Detect which cell encompasses the target text, then output its (X, Y) center coordinate. 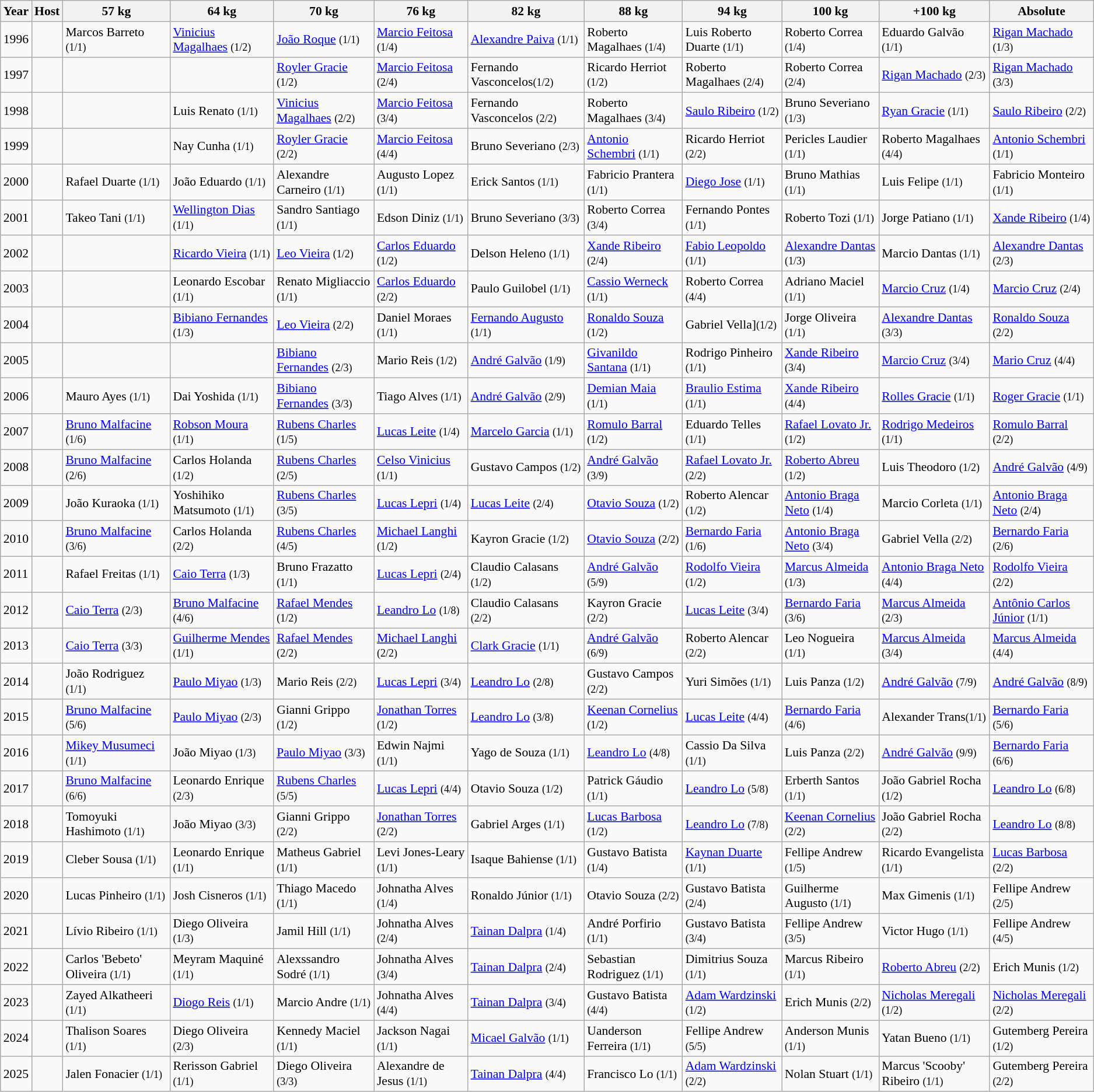
Caio Terra (2/3) (116, 610)
Nolan Stuart (1/1) (830, 1074)
Fellipe Andrew (4/5) (1041, 931)
Romulo Barral (1/2) (633, 432)
André Galvão (5/9) (633, 574)
Gianni Grippo (1/2) (324, 717)
André Galvão (8/9) (1041, 682)
Paulo Miyao (1/3) (222, 682)
Bruno Malfacine (1/6) (116, 432)
Roberto Correa (1/4) (830, 40)
Nicholas Meregali (2/2) (1041, 1003)
2017 (16, 788)
Paulo Guilobel (1/1) (526, 289)
Gustavo Batista (4/4) (633, 1003)
Rafael Duarte (1/1) (116, 182)
Paulo Miyao (2/3) (222, 717)
Diego Oliveira (2/3) (222, 1038)
Meyram Maquiné (1/1) (222, 967)
100 kg (830, 11)
Roberto Abreu (2/2) (934, 967)
Fernando Vasconcelos (2/2) (526, 111)
João Rodriguez (1/1) (116, 682)
2020 (16, 895)
Year (16, 11)
André Porfirio (1/1) (633, 931)
Erick Santos (1/1) (526, 182)
Ronaldo Júnior (1/1) (526, 895)
Xande Ribeiro (2/4) (633, 253)
Bruno Malfacine (2/6) (116, 467)
Lucas Leite (2/4) (526, 503)
Leandro Lo (1/8) (421, 610)
Roberto Magalhaes (1/4) (633, 40)
Luis Panza (1/2) (830, 682)
Fernando Augusto (1/1) (526, 325)
Lucas Lepri (3/4) (421, 682)
57 kg (116, 11)
Pericles Laudier (1/1) (830, 146)
Luis Panza (2/2) (830, 753)
2013 (16, 646)
2021 (16, 931)
Marcio Corleta (1/1) (934, 503)
Michael Langhi (2/2) (421, 646)
Tainan Dalpra (3/4) (526, 1003)
Fellipe Andrew (3/5) (830, 931)
Bibiano Fernandes (2/3) (324, 361)
Bernardo Faria (6/6) (1041, 753)
João Miyao (1/3) (222, 753)
Johnatha Alves (4/4) (421, 1003)
Absolute (1041, 11)
Roger Gracie (1/1) (1041, 396)
Xande Ribeiro (4/4) (830, 396)
João Eduardo (1/1) (222, 182)
Fellipe Andrew (1/5) (830, 860)
64 kg (222, 11)
Guilherme Augusto (1/1) (830, 895)
Marcio Cruz (1/4) (934, 289)
Bibiano Fernandes (1/3) (222, 325)
1998 (16, 111)
Lucas Barbosa (1/2) (633, 824)
Victor Hugo (1/1) (934, 931)
Cassio Werneck (1/1) (633, 289)
Leo Vieira (2/2) (324, 325)
Erich Munis (2/2) (830, 1003)
Wellington Dias (1/1) (222, 217)
Micael Galvão (1/1) (526, 1038)
1996 (16, 40)
Alexandre Carneiro (1/1) (324, 182)
2006 (16, 396)
2000 (16, 182)
Antônio Carlos Júnior (1/1) (1041, 610)
Bernardo Faria (1/6) (732, 539)
Bibiano Fernandes (3/3) (324, 396)
Kayron Gracie (2/2) (633, 610)
2004 (16, 325)
2008 (16, 467)
Rodrigo Medeiros (1/1) (934, 432)
Ricardo Vieira (1/1) (222, 253)
Gustavo Batista (3/4) (732, 931)
2015 (16, 717)
Johnatha Alves (2/4) (421, 931)
2016 (16, 753)
Carlos Eduardo (1/2) (421, 253)
82 kg (526, 11)
Mario Cruz (4/4) (1041, 361)
Bruno Severiano (3/3) (526, 217)
Marcus Ribeiro (1/1) (830, 967)
Keenan Cornelius (1/2) (633, 717)
Carlos 'Bebeto' Oliveira (1/1) (116, 967)
Rubens Charles (3/5) (324, 503)
Bruno Mathias (1/1) (830, 182)
Patrick Gáudio (1/1) (633, 788)
Dai Yoshida (1/1) (222, 396)
Roberto Alencar (2/2) (732, 646)
Leandro Lo (3/8) (526, 717)
Clark Gracie (1/1) (526, 646)
Erich Munis (1/2) (1041, 967)
Marcio Feitosa (3/4) (421, 111)
Roberto Magalhaes (4/4) (934, 146)
Marcelo Garcia (1/1) (526, 432)
Roberto Magalhaes (2/4) (732, 75)
Josh Cisneros (1/1) (222, 895)
Ronaldo Souza (2/2) (1041, 325)
Claudio Calasans (2/2) (526, 610)
Antonio Braga Neto (2/4) (1041, 503)
Leo Nogueira (1/1) (830, 646)
Renato Migliaccio (1/1) (324, 289)
Thalison Soares (1/1) (116, 1038)
Rafael Freitas (1/1) (116, 574)
Mario Reis (1/2) (421, 361)
Bruno Malfacine (6/6) (116, 788)
Francisco Lo (1/1) (633, 1074)
Gustavo Batista (2/4) (732, 895)
Alexssandro Sodré (1/1) (324, 967)
Eduardo Telles (1/1) (732, 432)
Alexandre Paiva (1/1) (526, 40)
Rolles Gracie (1/1) (934, 396)
Roberto Correa (3/4) (633, 217)
Leo Vieira (1/2) (324, 253)
Luis Felipe (1/1) (934, 182)
Rigan Machado (1/3) (1041, 40)
2025 (16, 1074)
Lucas Barbosa (2/2) (1041, 860)
2010 (16, 539)
Antonio Braga Neto (4/4) (934, 574)
Nay Cunha (1/1) (222, 146)
Lucas Lepri (4/4) (421, 788)
Max Gimenis (1/1) (934, 895)
70 kg (324, 11)
Dimitrius Souza (1/1) (732, 967)
Adam Wardzinski (1/2) (732, 1003)
Caio Terra (3/3) (116, 646)
Adam Wardzinski (2/2) (732, 1074)
Daniel Moraes (1/1) (421, 325)
Bernardo Faria (3/6) (830, 610)
Nicholas Meregali (1/2) (934, 1003)
Bruno Frazatto (1/1) (324, 574)
Bruno Malfacine (5/6) (116, 717)
Host (47, 11)
André Galvão (6/9) (633, 646)
2022 (16, 967)
Tiago Alves (1/1) (421, 396)
Ryan Gracie (1/1) (934, 111)
André Galvão (4/9) (1041, 467)
Leandro Lo (8/8) (1041, 824)
Roberto Correa (2/4) (830, 75)
Fernando Pontes (1/1) (732, 217)
Cassio Da Silva (1/1) (732, 753)
Bernardo Faria (2/6) (1041, 539)
Marcio Dantas (1/1) (934, 253)
Leandro Lo (6/8) (1041, 788)
Zayed Alkatheeri (1/1) (116, 1003)
Roberto Alencar (1/2) (732, 503)
Jonathan Torres (1/2) (421, 717)
Rigan Machado (3/3) (1041, 75)
Delson Heleno (1/1) (526, 253)
Gustavo Batista (1/4) (633, 860)
Gianni Grippo (2/2) (324, 824)
Uanderson Ferreira (1/1) (633, 1038)
Isaque Bahiense (1/1) (526, 860)
2011 (16, 574)
76 kg (421, 11)
Xande Ribeiro (3/4) (830, 361)
Michael Langhi (1/2) (421, 539)
Vinicius Magalhaes (1/2) (222, 40)
Marcio Feitosa (1/4) (421, 40)
Guilherme Mendes (1/1) (222, 646)
Adriano Maciel (1/1) (830, 289)
Luis Roberto Duarte (1/1) (732, 40)
Leandro Lo (2/8) (526, 682)
Carlos Holanda (1/2) (222, 467)
Marcio Feitosa (4/4) (421, 146)
Paulo Miyao (3/3) (324, 753)
Bernardo Faria (4/6) (830, 717)
Carlos Holanda (2/2) (222, 539)
Marcos Barreto (1/1) (116, 40)
Anderson Munis (1/1) (830, 1038)
Jonathan Torres (2/2) (421, 824)
Roberto Tozi (1/1) (830, 217)
2023 (16, 1003)
Marcus Almeida (2/3) (934, 610)
2001 (16, 217)
Edwin Najmi (1/1) (421, 753)
2012 (16, 610)
João Roque (1/1) (324, 40)
Tainan Dalpra (1/4) (526, 931)
2009 (16, 503)
2018 (16, 824)
88 kg (633, 11)
André Galvão (7/9) (934, 682)
Bruno Malfacine (4/6) (222, 610)
Braulio Estima (1/1) (732, 396)
Cleber Sousa (1/1) (116, 860)
Marcus Almeida (1/3) (830, 574)
Celso Vinicius (1/1) (421, 467)
Rafael Lovato Jr. (1/2) (830, 432)
Luis Renato (1/1) (222, 111)
Gabriel Vella (2/2) (934, 539)
Fellipe Andrew (5/5) (732, 1038)
Vinicius Magalhaes (2/2) (324, 111)
Lucas Leite (3/4) (732, 610)
Bruno Severiano (2/3) (526, 146)
Lucas Lepri (2/4) (421, 574)
Augusto Lopez (1/1) (421, 182)
Matheus Gabriel (1/1) (324, 860)
João Miyao (3/3) (222, 824)
Royler Gracie (1/2) (324, 75)
Rubens Charles (2/5) (324, 467)
Gabriel Vella](1/2) (732, 325)
2007 (16, 432)
Tomoyuki Hashimoto (1/1) (116, 824)
Antonio Braga Neto (3/4) (830, 539)
2014 (16, 682)
Rafael Mendes (1/2) (324, 610)
Levi Jones-Leary (1/1) (421, 860)
Gutemberg Pereira (1/2) (1041, 1038)
Claudio Calasans (1/2) (526, 574)
Leandro Lo (5/8) (732, 788)
Fellipe Andrew (2/5) (1041, 895)
Sandro Santiago (1/1) (324, 217)
Rubens Charles (1/5) (324, 432)
Alexander Trans(1/1) (934, 717)
Jorge Patiano (1/1) (934, 217)
Ricardo Evangelista (1/1) (934, 860)
Fabricio Prantera (1/1) (633, 182)
Saulo Ribeiro (1/2) (732, 111)
João Gabriel Rocha (2/2) (934, 824)
André Galvão (9/9) (934, 753)
Lucas Lepri (1/4) (421, 503)
Keenan Cornelius (2/2) (830, 824)
Diogo Reis (1/1) (222, 1003)
Marcio Feitosa (2/4) (421, 75)
Fabio Leopoldo (1/1) (732, 253)
Diego Oliveira (3/3) (324, 1074)
2005 (16, 361)
Leonardo Enrique (1/1) (222, 860)
Givanildo Santana (1/1) (633, 361)
Johnatha Alves (1/4) (421, 895)
Jackson Nagai (1/1) (421, 1038)
Gustavo Campos (2/2) (633, 682)
+100 kg (934, 11)
Saulo Ribeiro (2/2) (1041, 111)
Bruno Severiano (1/3) (830, 111)
Rubens Charles (5/5) (324, 788)
Leonardo Enrique (2/3) (222, 788)
Antonio Braga Neto (1/4) (830, 503)
Kayron Gracie (1/2) (526, 539)
André Galvão (3/9) (633, 467)
Gutemberg Pereira (2/2) (1041, 1074)
Demian Maia (1/1) (633, 396)
Alexandre Dantas (3/3) (934, 325)
Kaynan Duarte (1/1) (732, 860)
Eduardo Galvão (1/1) (934, 40)
Bernardo Faria (5/6) (1041, 717)
João Gabriel Rocha (1/2) (934, 788)
1999 (16, 146)
Jalen Fonacier (1/1) (116, 1074)
Fernando Vasconcelos(1/2) (526, 75)
Fabricio Monteiro (1/1) (1041, 182)
Thiago Macedo (1/1) (324, 895)
Lucas Leite (1/4) (421, 432)
Rodolfo Vieira (1/2) (732, 574)
Ricardo Herriot (1/2) (633, 75)
Lívio Ribeiro (1/1) (116, 931)
Xande Ribeiro (1/4) (1041, 217)
Jorge Oliveira (1/1) (830, 325)
Lucas Pinheiro (1/1) (116, 895)
Yoshihiko Matsumoto (1/1) (222, 503)
Romulo Barral (2/2) (1041, 432)
2019 (16, 860)
Leandro Lo (7/8) (732, 824)
Marcio Andre (1/1) (324, 1003)
Roberto Abreu (1/2) (830, 467)
Rodolfo Vieira (2/2) (1041, 574)
Rodrigo Pinheiro (1/1) (732, 361)
Rubens Charles (4/5) (324, 539)
Diego Jose (1/1) (732, 182)
Takeo Tani (1/1) (116, 217)
Ronaldo Souza (1/2) (633, 325)
2024 (16, 1038)
Alexandre Dantas (1/3) (830, 253)
Kennedy Maciel (1/1) (324, 1038)
94 kg (732, 11)
Rafael Lovato Jr. (2/2) (732, 467)
Sebastian Rodriguez (1/1) (633, 967)
Rerisson Gabriel (1/1) (222, 1074)
Johnatha Alves (3/4) (421, 967)
Diego Oliveira (1/3) (222, 931)
Roberto Magalhaes (3/4) (633, 111)
Gabriel Arges (1/1) (526, 824)
Yago de Souza (1/1) (526, 753)
Caio Terra (1/3) (222, 574)
Rafael Mendes (2/2) (324, 646)
2002 (16, 253)
Alexandre de Jesus (1/1) (421, 1074)
1997 (16, 75)
Lucas Leite (4/4) (732, 717)
Mario Reis (2/2) (324, 682)
André Galvão (1/9) (526, 361)
Ricardo Herriot (2/2) (732, 146)
Edson Diniz (1/1) (421, 217)
André Galvão (2/9) (526, 396)
Tainan Dalpra (2/4) (526, 967)
Mikey Musumeci (1/1) (116, 753)
Marcus Almeida (3/4) (934, 646)
Leonardo Escobar (1/1) (222, 289)
Leandro Lo (4/8) (633, 753)
Bruno Malfacine (3/6) (116, 539)
Marcio Cruz (3/4) (934, 361)
Marcio Cruz (2/4) (1041, 289)
Yatan Bueno (1/1) (934, 1038)
Carlos Eduardo (2/2) (421, 289)
Marcus Almeida (4/4) (1041, 646)
Royler Gracie (2/2) (324, 146)
Tainan Dalpra (4/4) (526, 1074)
Gustavo Campos (1/2) (526, 467)
Marcus 'Scooby' Ribeiro (1/1) (934, 1074)
João Kuraoka (1/1) (116, 503)
Mauro Ayes (1/1) (116, 396)
Yuri Simões (1/1) (732, 682)
2003 (16, 289)
Alexandre Dantas (2/3) (1041, 253)
Jamil Hill (1/1) (324, 931)
Luis Theodoro (1/2) (934, 467)
Robson Moura (1/1) (222, 432)
Erberth Santos (1/1) (830, 788)
Roberto Correa (4/4) (732, 289)
Rigan Machado (2/3) (934, 75)
